From the cell containing the given text, extract its center point as (X, Y) coordinate. 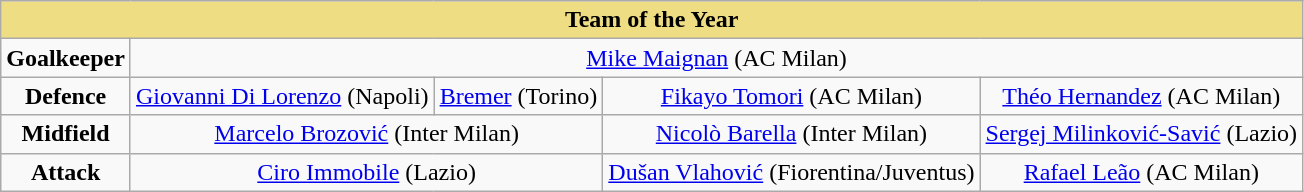
Defence (66, 96)
Team of the Year (652, 20)
Giovanni Di Lorenzo (Napoli) (282, 96)
Midfield (66, 134)
Nicolò Barella (Inter Milan) (792, 134)
Sergej Milinković-Savić (Lazio) (1142, 134)
Rafael Leão (AC Milan) (1142, 172)
Marcelo Brozović (Inter Milan) (366, 134)
Dušan Vlahović (Fiorentina/Juventus) (792, 172)
Théo Hernandez (AC Milan) (1142, 96)
Ciro Immobile (Lazio) (366, 172)
Fikayo Tomori (AC Milan) (792, 96)
Mike Maignan (AC Milan) (716, 58)
Bremer (Torino) (518, 96)
Goalkeeper (66, 58)
Attack (66, 172)
